Determine the [x, y] coordinate at the center of the cell enclosing the given text.  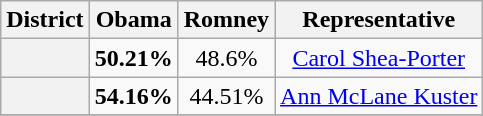
48.6% [226, 58]
District [45, 20]
Romney [226, 20]
Ann McLane Kuster [379, 96]
54.16% [134, 96]
Carol Shea-Porter [379, 58]
Representative [379, 20]
44.51% [226, 96]
Obama [134, 20]
50.21% [134, 58]
